Search for the cell housing the specified text and yield its [X, Y] center coordinate. 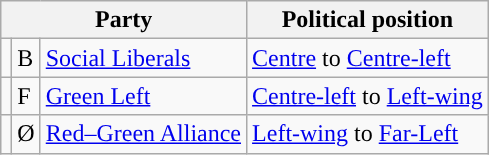
F [26, 96]
Centre to Centre-left [368, 58]
Political position [368, 20]
Social Liberals [143, 58]
Red–Green Alliance [143, 134]
Centre-left to Left-wing [368, 96]
Ø [26, 134]
B [26, 58]
Left-wing to Far-Left [368, 134]
Party [124, 20]
Green Left [143, 96]
